From the cell containing the given text, extract its center point as (x, y) coordinate. 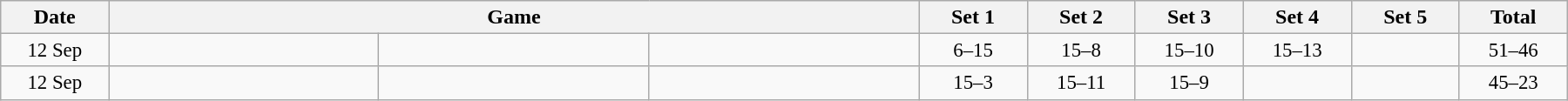
15–9 (1189, 83)
51–46 (1513, 50)
15–13 (1297, 50)
Date (55, 17)
Set 2 (1081, 17)
Total (1513, 17)
15–3 (973, 83)
Set 5 (1405, 17)
15–10 (1189, 50)
Set 4 (1297, 17)
Set 3 (1189, 17)
6–15 (973, 50)
15–11 (1081, 83)
15–8 (1081, 50)
Game (514, 17)
45–23 (1513, 83)
Set 1 (973, 17)
